From the cell containing the given text, extract its center point as [X, Y] coordinate. 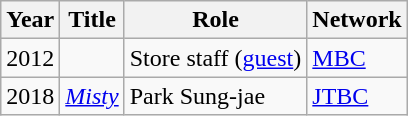
2018 [30, 96]
Network [357, 20]
Year [30, 20]
Park Sung-jae [216, 96]
Misty [92, 96]
Store staff (guest) [216, 58]
JTBC [357, 96]
Role [216, 20]
MBC [357, 58]
Title [92, 20]
2012 [30, 58]
